Detect which cell encompasses the target text, then output its (X, Y) center coordinate. 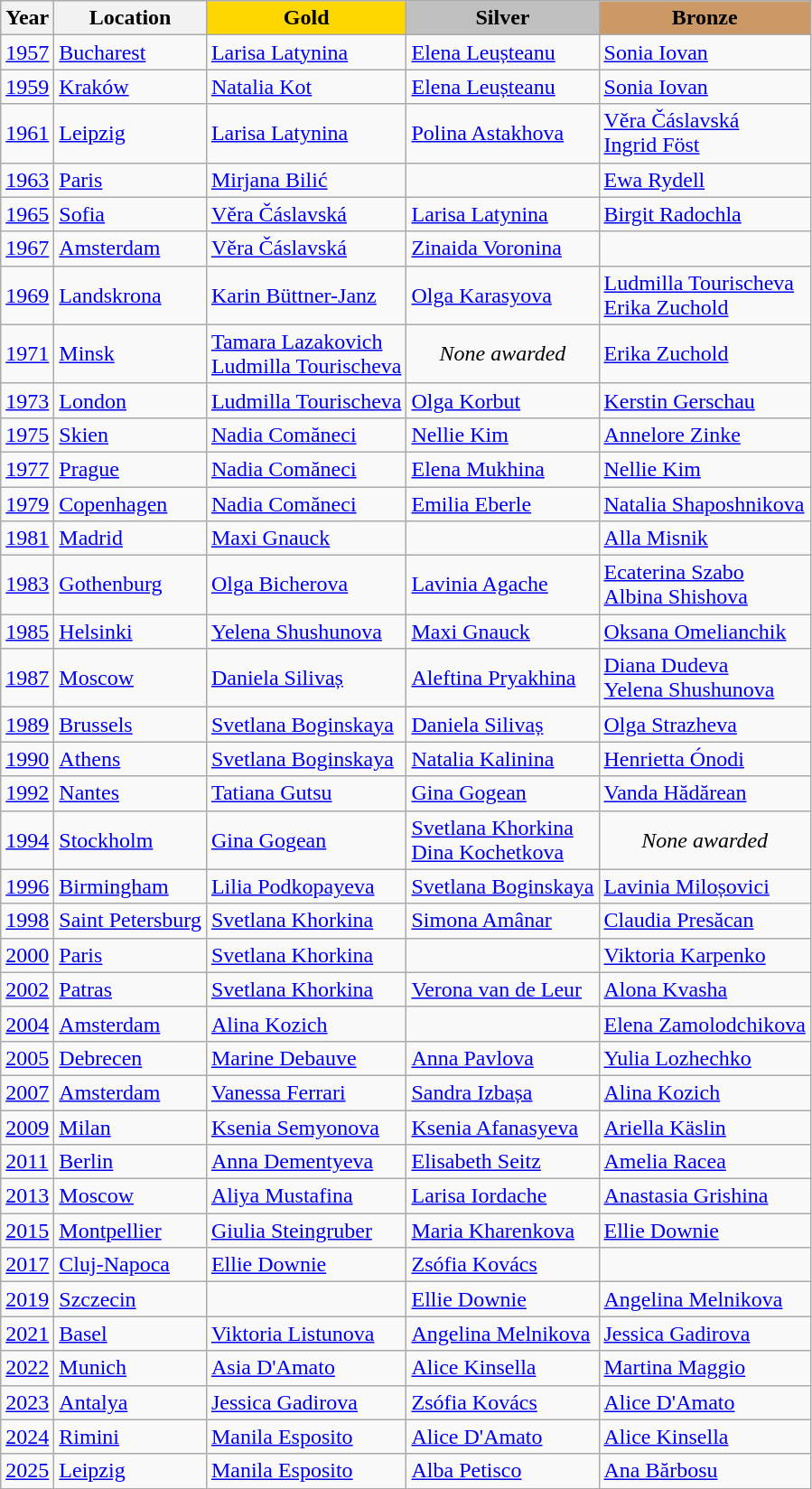
Berlin (130, 1162)
Viktoria Listunova (306, 1334)
Natalia Kot (306, 87)
1987 (27, 678)
Elena Zamolodchikova (705, 1024)
Ludmilla Tourischeva (306, 400)
Ludmilla Tourischeva Erika Zuchold (705, 295)
Silver (502, 18)
Olga Karasyova (502, 295)
Stockholm (130, 840)
Martina Maggio (705, 1368)
2011 (27, 1162)
Věra Čáslavská Ingrid Föst (705, 134)
Amelia Racea (705, 1162)
Anna Pavlova (502, 1058)
Vanessa Ferrari (306, 1092)
Gold (306, 18)
Copenhagen (130, 503)
London (130, 400)
1957 (27, 52)
1990 (27, 759)
Saint Petersburg (130, 921)
Athens (130, 759)
2025 (27, 1471)
Oksana Omelianchik (705, 632)
Ewa Rydell (705, 180)
Gothenburg (130, 585)
2015 (27, 1231)
Elisabeth Seitz (502, 1162)
2009 (27, 1127)
1998 (27, 921)
1983 (27, 585)
Munich (130, 1368)
Annelore Zinke (705, 435)
Aliya Mustafina (306, 1196)
1963 (27, 180)
Year (27, 18)
Sandra Izbașa (502, 1092)
Mirjana Bilić (306, 180)
Landskrona (130, 295)
Yulia Lozhechko (705, 1058)
Aleftina Pryakhina (502, 678)
Birgit Radochla (705, 214)
Polina Astakhova (502, 134)
Location (130, 18)
1961 (27, 134)
Zinaida Voronina (502, 248)
Sofia (130, 214)
2024 (27, 1437)
Basel (130, 1334)
Elena Mukhina (502, 469)
Lavinia Miloșovici (705, 886)
1975 (27, 435)
Helsinki (130, 632)
2022 (27, 1368)
2000 (27, 955)
Emilia Eberle (502, 503)
1979 (27, 503)
Kerstin Gerschau (705, 400)
2023 (27, 1402)
Birmingham (130, 886)
Ecaterina Szabo Albina Shishova (705, 585)
Ariella Käslin (705, 1127)
Brussels (130, 725)
2004 (27, 1024)
Olga Bicherova (306, 585)
Milan (130, 1127)
1969 (27, 295)
Claudia Presăcan (705, 921)
Lilia Podkopayeva (306, 886)
Ana Bărbosu (705, 1471)
1985 (27, 632)
Madrid (130, 538)
Szczecin (130, 1299)
Bronze (705, 18)
Alla Misnik (705, 538)
2007 (27, 1092)
2005 (27, 1058)
Ksenia Afanasyeva (502, 1127)
Henrietta Ónodi (705, 759)
Bucharest (130, 52)
1967 (27, 248)
Maria Kharenkova (502, 1231)
Alona Kvasha (705, 989)
2013 (27, 1196)
Marine Debauve (306, 1058)
Tatiana Gutsu (306, 793)
Natalia Kalinina (502, 759)
1992 (27, 793)
2002 (27, 989)
Alba Petisco (502, 1471)
Lavinia Agache (502, 585)
Olga Korbut (502, 400)
Olga Strazheva (705, 725)
Nantes (130, 793)
Viktoria Karpenko (705, 955)
Prague (130, 469)
Vanda Hădărean (705, 793)
Yelena Shushunova (306, 632)
Verona van de Leur (502, 989)
2019 (27, 1299)
Kraków (130, 87)
1989 (27, 725)
1996 (27, 886)
Antalya (130, 1402)
Patras (130, 989)
Anastasia Grishina (705, 1196)
Erika Zuchold (705, 354)
Rimini (130, 1437)
Minsk (130, 354)
1973 (27, 400)
Ksenia Semyonova (306, 1127)
Karin Büttner-Janz (306, 295)
Simona Amânar (502, 921)
Cluj-Napoca (130, 1265)
Skien (130, 435)
Montpellier (130, 1231)
1981 (27, 538)
Larisa Iordache (502, 1196)
Tamara Lazakovich Ludmilla Tourischeva (306, 354)
2021 (27, 1334)
1994 (27, 840)
Natalia Shaposhnikova (705, 503)
2017 (27, 1265)
Asia D'Amato (306, 1368)
Anna Dementyeva (306, 1162)
Diana Dudeva Yelena Shushunova (705, 678)
Svetlana Khorkina Dina Kochetkova (502, 840)
1965 (27, 214)
1977 (27, 469)
1959 (27, 87)
1971 (27, 354)
Debrecen (130, 1058)
Giulia Steingruber (306, 1231)
